Pinpoint the cell where the given text exists, returning its (X, Y) midpoint coordinate. 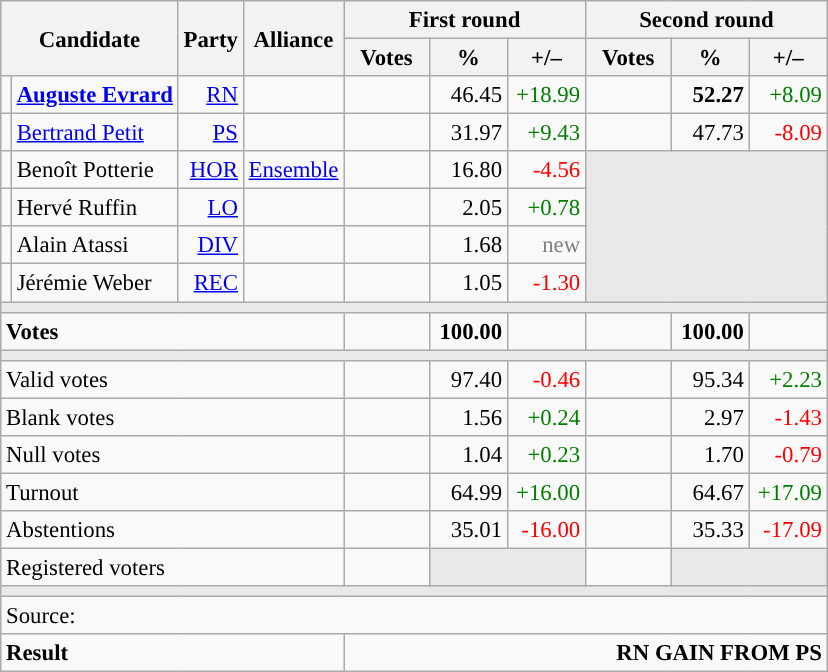
+8.09 (788, 95)
Party (210, 38)
Second round (706, 20)
Bertrand Petit (94, 133)
HOR (210, 170)
-1.30 (546, 283)
+0.24 (546, 417)
95.34 (710, 379)
64.99 (468, 492)
+17.09 (788, 492)
DIV (210, 245)
PS (210, 133)
97.40 (468, 379)
Auguste Evrard (94, 95)
+16.00 (546, 492)
RN (210, 95)
+18.99 (546, 95)
Candidate (90, 38)
46.45 (468, 95)
-16.00 (546, 530)
-4.56 (546, 170)
1.70 (710, 455)
+0.78 (546, 208)
-1.43 (788, 417)
new (546, 245)
LO (210, 208)
Source: (414, 616)
-8.09 (788, 133)
Jérémie Weber (94, 283)
Alliance (293, 38)
2.97 (710, 417)
Null votes (172, 455)
+0.23 (546, 455)
64.67 (710, 492)
35.01 (468, 530)
+2.23 (788, 379)
31.97 (468, 133)
35.33 (710, 530)
-17.09 (788, 530)
Registered voters (172, 567)
2.05 (468, 208)
Result (172, 653)
Benoît Potterie (94, 170)
Turnout (172, 492)
Abstentions (172, 530)
-0.46 (546, 379)
First round (465, 20)
52.27 (710, 95)
Blank votes (172, 417)
1.56 (468, 417)
1.04 (468, 455)
Hervé Ruffin (94, 208)
47.73 (710, 133)
Alain Atassi (94, 245)
-0.79 (788, 455)
+9.43 (546, 133)
16.80 (468, 170)
Valid votes (172, 379)
1.05 (468, 283)
Ensemble (293, 170)
1.68 (468, 245)
RN GAIN FROM PS (586, 653)
REC (210, 283)
